For the text-containing cell, return its midpoint in [X, Y] coordinate format. 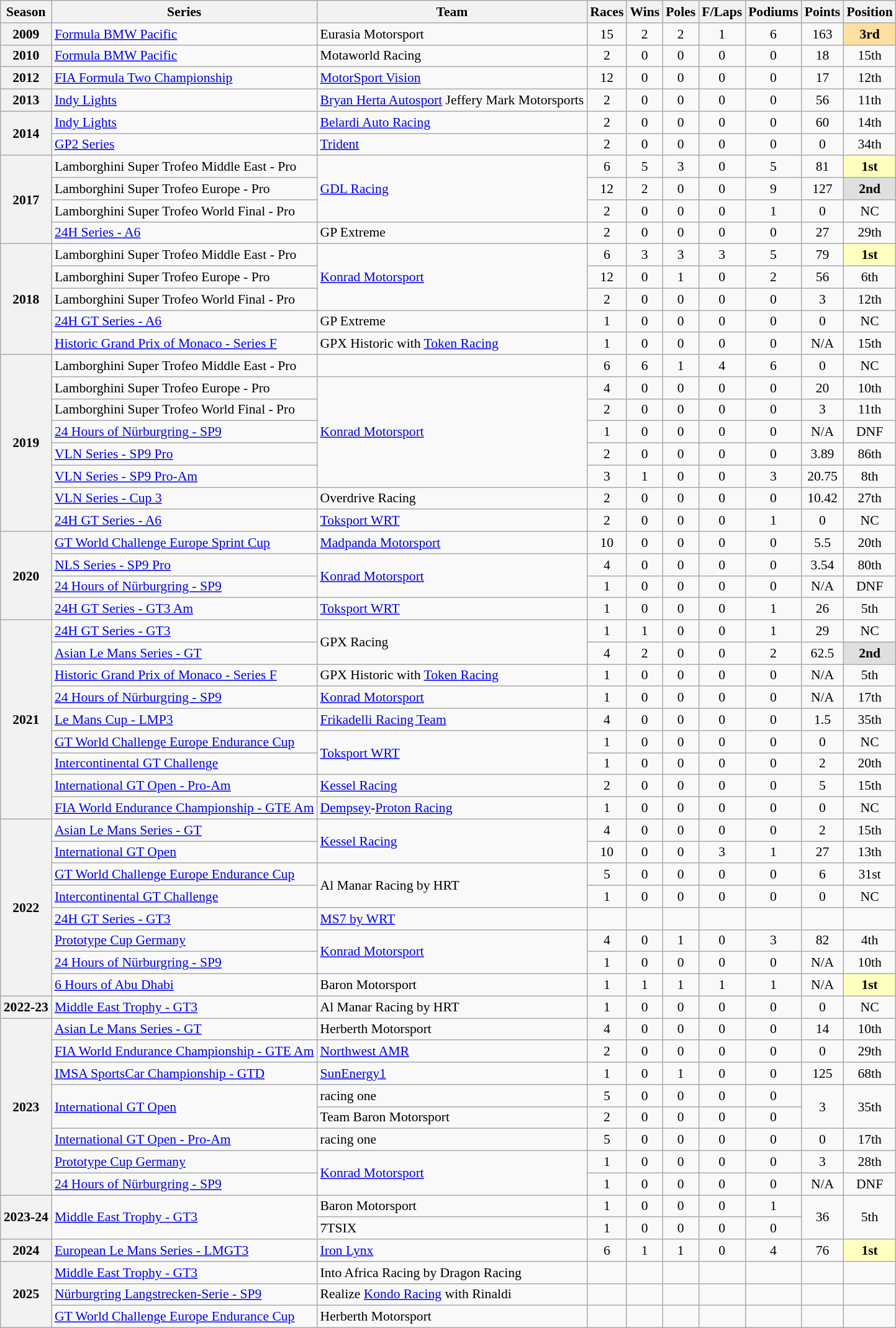
Series [184, 12]
62.5 [823, 653]
24H Series - A6 [184, 233]
GP2 Series [184, 145]
Into Africa Racing by Dragon Racing [452, 1273]
81 [823, 167]
2010 [26, 56]
6 Hours of Abu Dhabi [184, 985]
4th [869, 941]
2019 [26, 443]
80th [869, 565]
European Le Mans Series - LMGT3 [184, 1250]
2017 [26, 200]
31st [869, 875]
9 [774, 189]
Dempsey-Proton Racing [452, 808]
Points [823, 12]
Madpanda Motorsport [452, 543]
Podiums [774, 12]
Belardi Auto Racing [452, 122]
3.89 [823, 454]
2014 [26, 133]
Wins [645, 12]
Eurasia Motorsport [452, 34]
2018 [26, 299]
MS7 by WRT [452, 919]
F/Laps [722, 12]
3rd [869, 34]
18 [823, 56]
2023 [26, 1106]
29 [823, 631]
Bryan Herta Autosport Jeffery Mark Motorsports [452, 101]
24H GT Series - GT3 Am [184, 609]
34th [869, 145]
VLN Series - SP9 Pro-Am [184, 476]
GPX Racing [452, 642]
125 [823, 1073]
Nürburgring Langstrecken-Serie - SP9 [184, 1294]
NLS Series - SP9 Pro [184, 565]
28th [869, 1162]
Races [607, 12]
76 [823, 1250]
Northwest AMR [452, 1052]
1.5 [823, 720]
36 [823, 1217]
163 [823, 34]
IMSA SportsCar Championship - GTD [184, 1073]
2022 [26, 908]
14 [823, 1029]
2023-24 [26, 1217]
Motaworld Racing [452, 56]
10.42 [823, 499]
82 [823, 941]
3.54 [823, 565]
17 [823, 78]
VLN Series - Cup 3 [184, 499]
27th [869, 499]
2020 [26, 576]
Season [26, 12]
2025 [26, 1295]
Le Mans Cup - LMP3 [184, 720]
Trident [452, 145]
60 [823, 122]
20.75 [823, 476]
Poles [681, 12]
Iron Lynx [452, 1250]
2013 [26, 101]
15 [607, 34]
20 [823, 388]
26 [823, 609]
6th [869, 278]
Realize Kondo Racing with Rinaldi [452, 1294]
MotorSport Vision [452, 78]
13th [869, 852]
Overdrive Racing [452, 499]
2012 [26, 78]
5.5 [823, 543]
Team Baron Motorsport [452, 1118]
8th [869, 476]
2009 [26, 34]
SunEnergy1 [452, 1073]
Position [869, 12]
14th [869, 122]
GT World Challenge Europe Sprint Cup [184, 543]
FIA Formula Two Championship [184, 78]
VLN Series - SP9 Pro [184, 454]
68th [869, 1073]
Frikadelli Racing Team [452, 720]
127 [823, 189]
2022-23 [26, 1007]
7TSIX [452, 1229]
86th [869, 454]
79 [823, 255]
2021 [26, 720]
Team [452, 12]
GDL Racing [452, 189]
2024 [26, 1250]
